Determine the [x, y] coordinate at the center of the cell enclosing the given text.  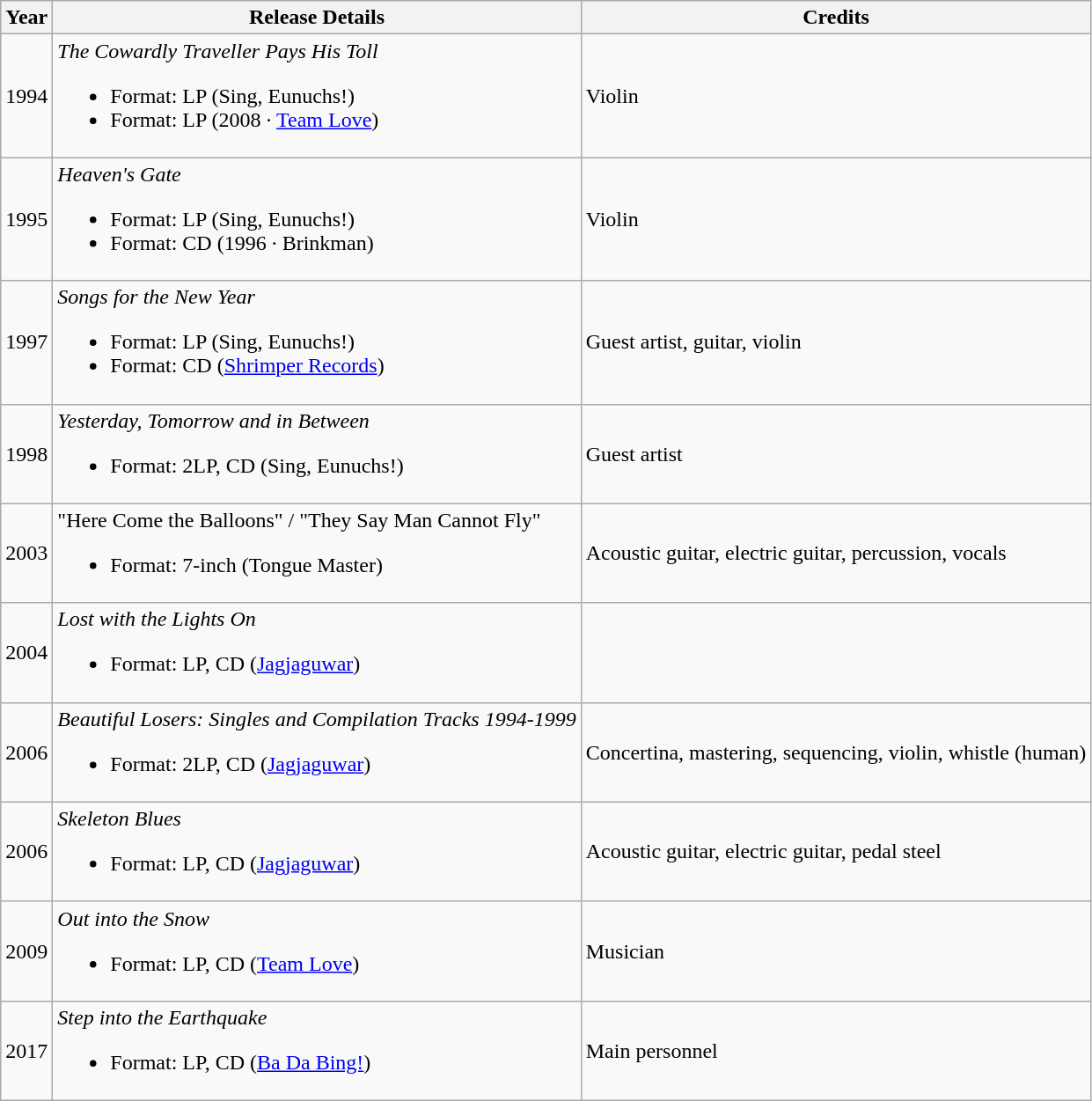
Songs for the New YearFormat: LP (Sing, Eunuchs!)Format: CD (Shrimper Records) [317, 342]
1998 [26, 454]
Out into the SnowFormat: LP, CD (Team Love) [317, 951]
2004 [26, 653]
1995 [26, 219]
Guest artist, guitar, violin [836, 342]
Lost with the Lights OnFormat: LP, CD (Jagjaguwar) [317, 653]
Yesterday, Tomorrow and in BetweenFormat: 2LP, CD (Sing, Eunuchs!) [317, 454]
The Cowardly Traveller Pays His TollFormat: LP (Sing, Eunuchs!)Format: LP (2008 · Team Love) [317, 96]
Release Details [317, 18]
2009 [26, 951]
Acoustic guitar, electric guitar, pedal steel [836, 852]
Guest artist [836, 454]
Concertina, mastering, sequencing, violin, whistle (human) [836, 752]
Skeleton BluesFormat: LP, CD (Jagjaguwar) [317, 852]
Heaven's GateFormat: LP (Sing, Eunuchs!)Format: CD (1996 · Brinkman) [317, 219]
Musician [836, 951]
2017 [26, 1051]
"Here Come the Balloons" / "They Say Man Cannot Fly"Format: 7-inch (Tongue Master) [317, 553]
2003 [26, 553]
Year [26, 18]
Beautiful Losers: Singles and Compilation Tracks 1994-1999Format: 2LP, CD (Jagjaguwar) [317, 752]
1994 [26, 96]
Acoustic guitar, electric guitar, percussion, vocals [836, 553]
1997 [26, 342]
Step into the EarthquakeFormat: LP, CD (Ba Da Bing!) [317, 1051]
Main personnel [836, 1051]
Credits [836, 18]
